Output the [X, Y] coordinate of the center of the cell containing the given text.  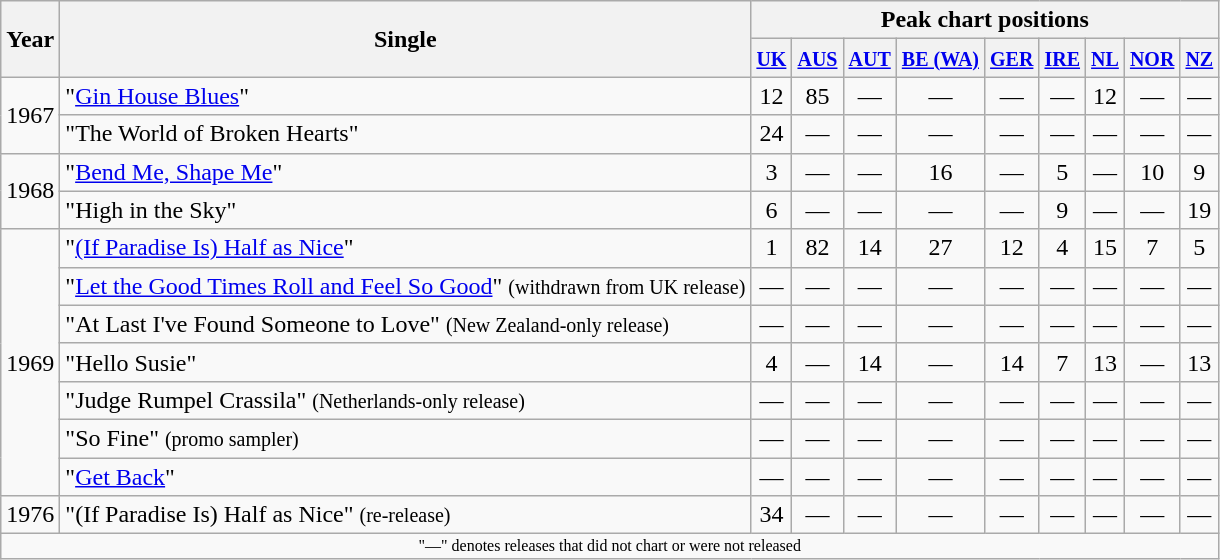
"Let the Good Times Roll and Feel So Good" (withdrawn from UK release) [406, 286]
"The World of Broken Hearts" [406, 134]
"Gin House Blues" [406, 96]
GER [1012, 58]
"(If Paradise Is) Half as Nice" (re-release) [406, 515]
1968 [30, 191]
"Bend Me, Shape Me" [406, 172]
"Judge Rumpel Crassila" (Netherlands-only release) [406, 400]
"Hello Susie" [406, 362]
NZ [1200, 58]
UK [772, 58]
1976 [30, 515]
"High in the Sky" [406, 210]
3 [772, 172]
Single [406, 39]
15 [1106, 248]
19 [1200, 210]
1967 [30, 115]
Peak chart positions [985, 20]
Year [30, 39]
"So Fine" (promo sampler) [406, 438]
"(If Paradise Is) Half as Nice" [406, 248]
NL [1106, 58]
85 [818, 96]
"At Last I've Found Someone to Love" (New Zealand-only release) [406, 324]
34 [772, 515]
"Get Back" [406, 477]
IRE [1062, 58]
AUS [818, 58]
10 [1152, 172]
AUT [870, 58]
1 [772, 248]
1969 [30, 362]
NOR [1152, 58]
82 [818, 248]
24 [772, 134]
16 [940, 172]
"—" denotes releases that did not chart or were not released [610, 546]
BE (WA) [940, 58]
27 [940, 248]
6 [772, 210]
